Return [x, y] of the center of cell containing provided text 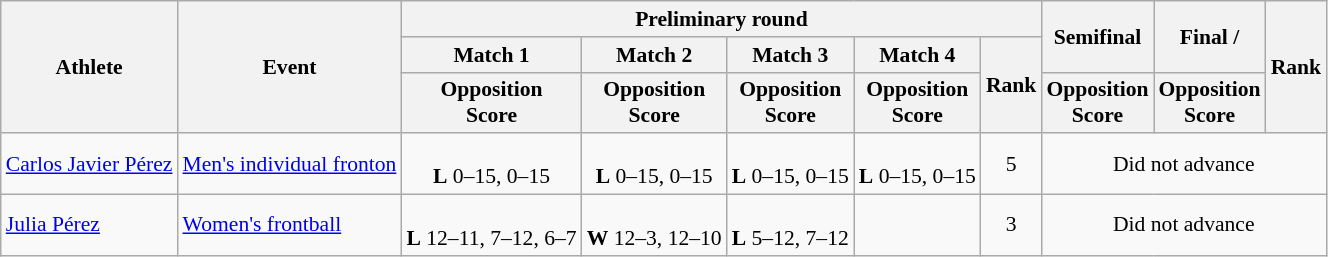
W 12–3, 12–10 [654, 226]
Julia Pérez [90, 226]
Women's frontball [290, 226]
Match 3 [790, 55]
Carlos Javier Pérez [90, 164]
5 [1012, 164]
Event [290, 67]
Match 2 [654, 55]
Final / [1210, 36]
Match 1 [491, 55]
Match 4 [918, 55]
Preliminary round [721, 19]
L 5–12, 7–12 [790, 226]
Athlete [90, 67]
Men's individual fronton [290, 164]
Semifinal [1097, 36]
L 12–11, 7–12, 6–7 [491, 226]
3 [1012, 226]
